Find where the given text appears and provide that cell's center as [x, y] coordinate. 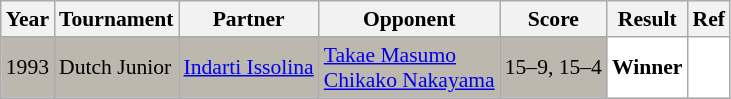
Tournament [116, 19]
Partner [249, 19]
Indarti Issolina [249, 68]
1993 [28, 68]
Takae Masumo Chikako Nakayama [410, 68]
Ref [708, 19]
Winner [648, 68]
Opponent [410, 19]
Year [28, 19]
15–9, 15–4 [554, 68]
Score [554, 19]
Dutch Junior [116, 68]
Result [648, 19]
